Return (x, y) of the center of cell containing provided text 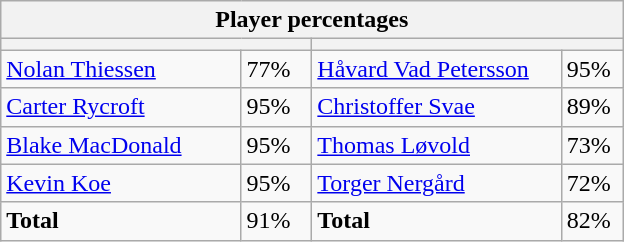
Christoffer Svae (436, 107)
Håvard Vad Petersson (436, 69)
Kevin Koe (121, 183)
72% (592, 183)
89% (592, 107)
82% (592, 221)
Thomas Løvold (436, 145)
Blake MacDonald (121, 145)
73% (592, 145)
77% (276, 69)
91% (276, 221)
Carter Rycroft (121, 107)
Player percentages (312, 20)
Nolan Thiessen (121, 69)
Torger Nergård (436, 183)
